From the cell containing the given text, extract its center point as (x, y) coordinate. 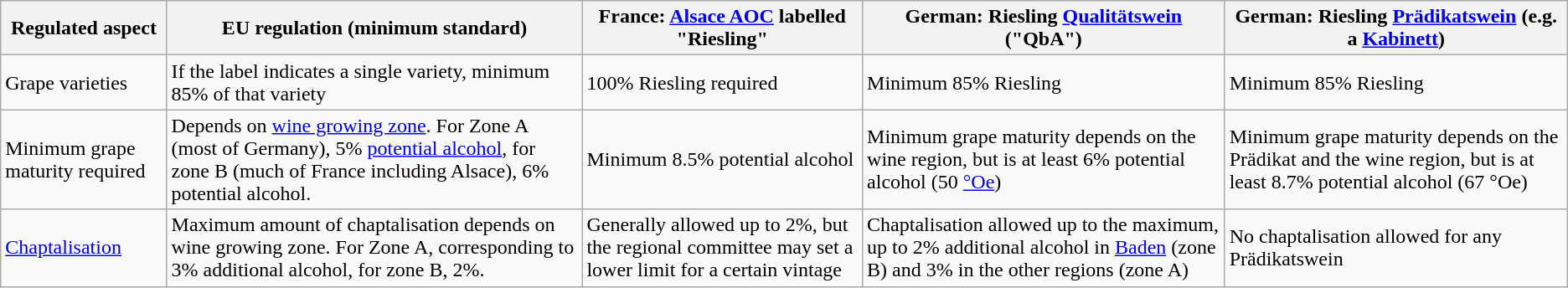
Minimum 8.5% potential alcohol (722, 159)
If the label indicates a single variety, minimum 85% of that variety (374, 82)
Minimum grape maturity depends on the Prädikat and the wine region, but is at least 8.7% potential alcohol (67 °Oe) (1395, 159)
France: Alsace AOC labelled "Riesling" (722, 28)
Regulated aspect (84, 28)
EU regulation (minimum standard) (374, 28)
Grape varieties (84, 82)
Minimum grape maturity depends on the wine region, but is at least 6% potential alcohol (50 °Oe) (1044, 159)
Minimum grape maturity required (84, 159)
Maximum amount of chaptalisation depends on wine growing zone. For Zone A, corresponding to 3% additional alcohol, for zone B, 2%. (374, 248)
No chaptalisation allowed for any Prädikatswein (1395, 248)
Chaptalisation (84, 248)
German: Riesling Qualitätswein ("QbA") (1044, 28)
Depends on wine growing zone. For Zone A (most of Germany), 5% potential alcohol, for zone B (much of France including Alsace), 6% potential alcohol. (374, 159)
100% Riesling required (722, 82)
Chaptalisation allowed up to the maximum, up to 2% additional alcohol in Baden (zone B) and 3% in the other regions (zone A) (1044, 248)
German: Riesling Prädikatswein (e.g. a Kabinett) (1395, 28)
Generally allowed up to 2%, but the regional committee may set a lower limit for a certain vintage (722, 248)
